Identify which cell holds the provided text, then report its (X, Y) central coordinate. 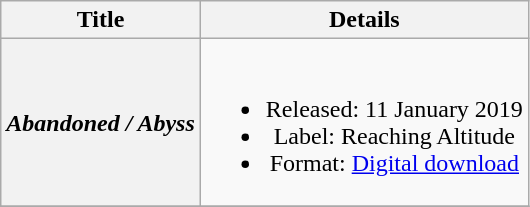
Released: 11 January 2019Label: Reaching AltitudeFormat: Digital download (364, 122)
Title (101, 20)
Details (364, 20)
Abandoned / Abyss (101, 122)
